Detect which cell encompasses the target text, then output its (x, y) center coordinate. 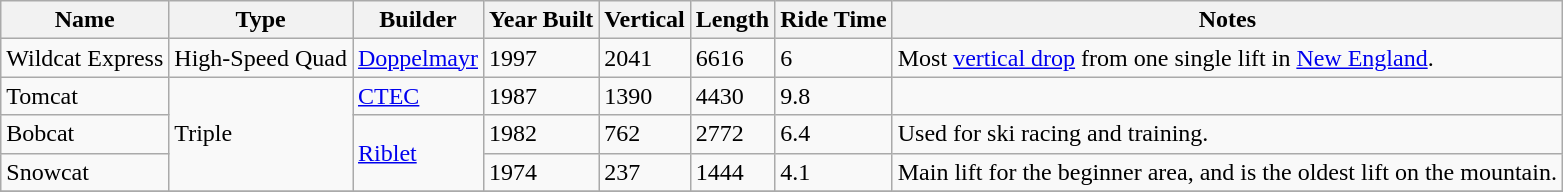
1982 (542, 134)
237 (644, 172)
Vertical (644, 20)
High-Speed Quad (261, 58)
Most vertical drop from one single lift in New England. (1227, 58)
4.1 (834, 172)
1444 (732, 172)
1997 (542, 58)
6.4 (834, 134)
Riblet (418, 153)
Wildcat Express (85, 58)
1974 (542, 172)
Ride Time (834, 20)
762 (644, 134)
Year Built (542, 20)
Doppelmayr (418, 58)
Notes (1227, 20)
CTEC (418, 96)
Builder (418, 20)
Length (732, 20)
9.8 (834, 96)
2041 (644, 58)
1390 (644, 96)
2772 (732, 134)
Used for ski racing and training. (1227, 134)
Triple (261, 134)
Main lift for the beginner area, and is the oldest lift on the mountain. (1227, 172)
1987 (542, 96)
Name (85, 20)
Type (261, 20)
6616 (732, 58)
6 (834, 58)
Bobcat (85, 134)
Snowcat (85, 172)
Tomcat (85, 96)
4430 (732, 96)
